Search for the cell housing the specified text and yield its [x, y] center coordinate. 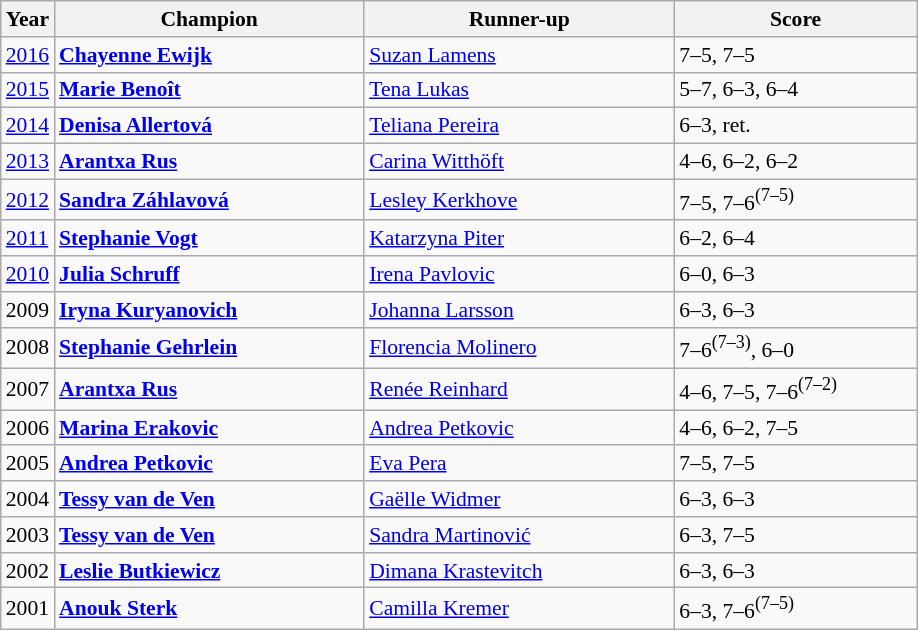
Eva Pera [519, 464]
2009 [28, 310]
5–7, 6–3, 6–4 [796, 90]
6–2, 6–4 [796, 239]
2001 [28, 608]
Carina Witthöft [519, 162]
4–6, 7–5, 7–6(7–2) [796, 390]
Stephanie Gehrlein [209, 348]
Camilla Kremer [519, 608]
2003 [28, 535]
2011 [28, 239]
Tena Lukas [519, 90]
2007 [28, 390]
7–6(7–3), 6–0 [796, 348]
2013 [28, 162]
2006 [28, 428]
6–3, 7–5 [796, 535]
2014 [28, 126]
Renée Reinhard [519, 390]
4–6, 6–2, 6–2 [796, 162]
Leslie Butkiewicz [209, 571]
Sandra Martinović [519, 535]
Sandra Záhlavová [209, 200]
Denisa Allertová [209, 126]
Johanna Larsson [519, 310]
2012 [28, 200]
Katarzyna Piter [519, 239]
Score [796, 19]
2015 [28, 90]
4–6, 6–2, 7–5 [796, 428]
Irena Pavlovic [519, 274]
Year [28, 19]
Stephanie Vogt [209, 239]
2016 [28, 55]
2004 [28, 499]
6–3, ret. [796, 126]
Lesley Kerkhove [519, 200]
Suzan Lamens [519, 55]
Marina Erakovic [209, 428]
Runner-up [519, 19]
Champion [209, 19]
Gaëlle Widmer [519, 499]
2010 [28, 274]
2002 [28, 571]
Marie Benoît [209, 90]
6–3, 7–6(7–5) [796, 608]
Teliana Pereira [519, 126]
Dimana Krastevitch [519, 571]
Chayenne Ewijk [209, 55]
2008 [28, 348]
2005 [28, 464]
6–0, 6–3 [796, 274]
Anouk Sterk [209, 608]
7–5, 7–6(7–5) [796, 200]
Florencia Molinero [519, 348]
Julia Schruff [209, 274]
Iryna Kuryanovich [209, 310]
